Return (X, Y) of the center of cell containing provided text 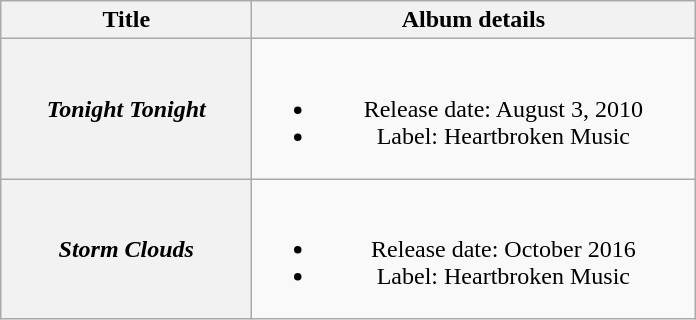
Tonight Tonight (126, 109)
Storm Clouds (126, 249)
Release date: October 2016Label: Heartbroken Music (474, 249)
Release date: August 3, 2010Label: Heartbroken Music (474, 109)
Album details (474, 20)
Title (126, 20)
